Capture the cell that displays the provided text and extract its (X, Y) central coordinate. 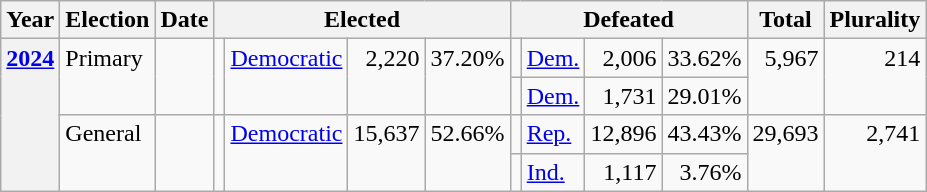
5,967 (786, 77)
Year (30, 20)
33.62% (704, 58)
37.20% (468, 77)
12,896 (624, 134)
Total (786, 20)
Plurality (875, 20)
1,117 (624, 172)
Election (108, 20)
General (108, 153)
214 (875, 77)
2,220 (386, 77)
Primary (108, 77)
Rep. (553, 134)
2024 (30, 115)
52.66% (468, 153)
3.76% (704, 172)
Ind. (553, 172)
2,741 (875, 153)
Date (184, 20)
15,637 (386, 153)
Defeated (628, 20)
Elected (362, 20)
29,693 (786, 153)
43.43% (704, 134)
1,731 (624, 96)
2,006 (624, 58)
29.01% (704, 96)
